For the text-containing cell, return its midpoint in (x, y) coordinate format. 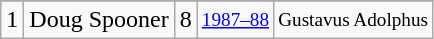
1 (12, 20)
Doug Spooner (99, 20)
Gustavus Adolphus (354, 20)
8 (186, 20)
1987–88 (235, 20)
